Return the (x, y) coordinate for the center point of the cell that contains the specified text.  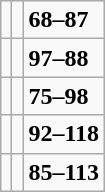
92–118 (64, 134)
85–113 (64, 172)
75–98 (64, 96)
97–88 (64, 58)
68–87 (64, 20)
